Determine the [X, Y] coordinate at the center of the cell enclosing the given text.  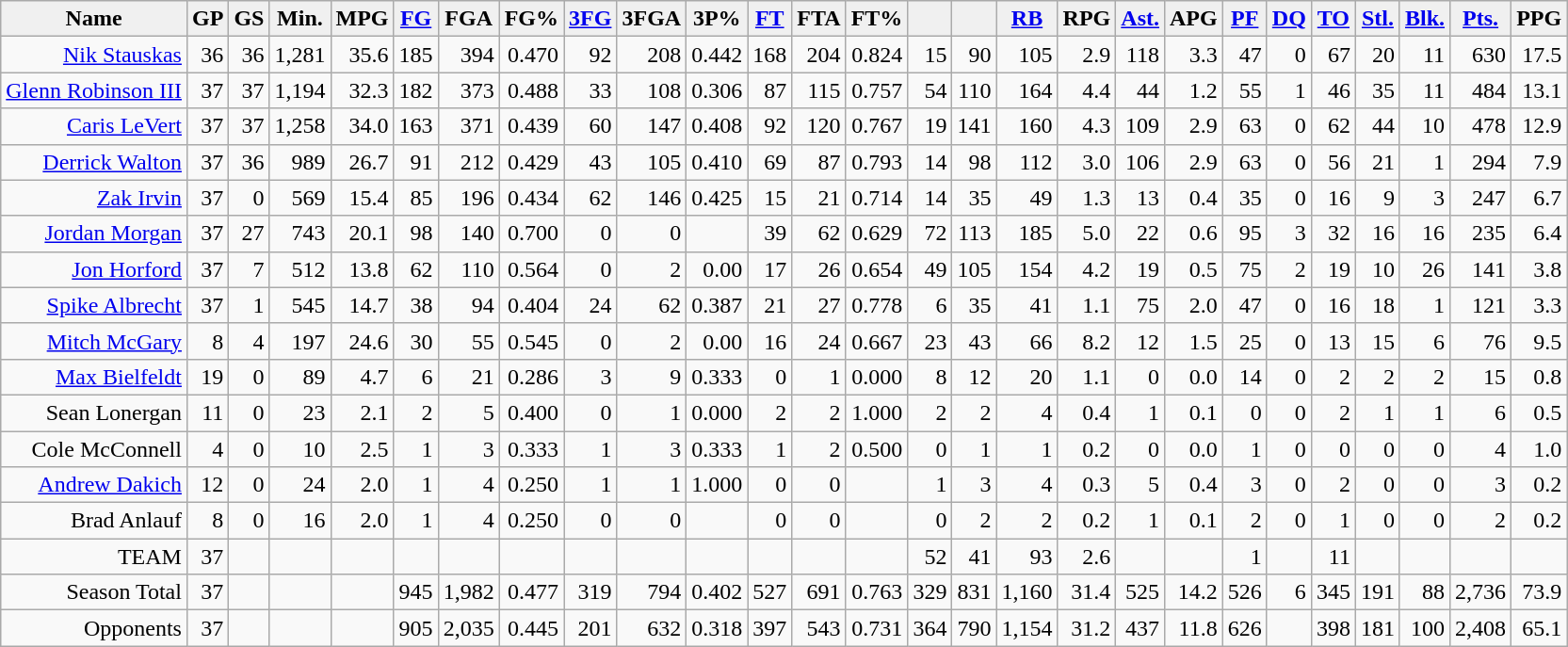
100 [1424, 628]
11.8 [1193, 628]
1.5 [1193, 341]
Season Total [94, 592]
484 [1480, 90]
0.731 [877, 628]
24.6 [362, 341]
9.5 [1539, 341]
Mitch McGary [94, 341]
93 [1026, 557]
543 [819, 628]
106 [1140, 162]
0.445 [531, 628]
0.667 [877, 341]
364 [930, 628]
26.7 [362, 162]
201 [590, 628]
0.793 [877, 162]
0.404 [531, 305]
0.306 [718, 90]
121 [1480, 305]
RB [1026, 19]
989 [299, 162]
Zak Irvin [94, 198]
88 [1424, 592]
35.6 [362, 55]
319 [590, 592]
31.4 [1087, 592]
512 [299, 269]
TO [1334, 19]
32.3 [362, 90]
373 [469, 90]
73.9 [1539, 592]
0.488 [531, 90]
196 [469, 198]
60 [590, 126]
691 [819, 592]
1.3 [1087, 198]
154 [1026, 269]
163 [416, 126]
160 [1026, 126]
Derrick Walton [94, 162]
0.654 [877, 269]
905 [416, 628]
PPG [1539, 19]
0.767 [877, 126]
108 [652, 90]
32 [1334, 234]
Nik Stauskas [94, 55]
0.439 [531, 126]
120 [819, 126]
18 [1377, 305]
371 [469, 126]
437 [1140, 628]
3.8 [1539, 269]
MPG [362, 19]
Pts. [1480, 19]
0.545 [531, 341]
0.6 [1193, 234]
790 [974, 628]
FT [770, 19]
4.2 [1087, 269]
46 [1334, 90]
Max Bielfeldt [94, 377]
7 [249, 269]
52 [930, 557]
12.9 [1539, 126]
Min. [299, 19]
0.564 [531, 269]
0.470 [531, 55]
Andrew Dakich [94, 485]
0.286 [531, 377]
247 [1480, 198]
RPG [1087, 19]
1.2 [1193, 90]
Glenn Robinson III [94, 90]
945 [416, 592]
1,160 [1026, 592]
0.8 [1539, 377]
0.477 [531, 592]
235 [1480, 234]
6.4 [1539, 234]
67 [1334, 55]
0.425 [718, 198]
0.318 [718, 628]
197 [299, 341]
17 [770, 269]
54 [930, 90]
GP [207, 19]
39 [770, 234]
1,154 [1026, 628]
345 [1334, 592]
294 [1480, 162]
545 [299, 305]
0.500 [877, 449]
APG [1193, 19]
Jordan Morgan [94, 234]
4.4 [1087, 90]
FG [416, 19]
94 [469, 305]
0.757 [877, 90]
398 [1334, 628]
0.763 [877, 592]
0.410 [718, 162]
626 [1245, 628]
3.0 [1087, 162]
DQ [1288, 19]
6.7 [1539, 198]
794 [652, 592]
212 [469, 162]
140 [469, 234]
FG% [531, 19]
8.2 [1087, 341]
4.3 [1087, 126]
2,035 [469, 628]
182 [416, 90]
0.429 [531, 162]
0.714 [877, 198]
1,194 [299, 90]
15.4 [362, 198]
115 [819, 90]
FTA [819, 19]
69 [770, 162]
25 [1245, 341]
0.402 [718, 592]
0.408 [718, 126]
17.5 [1539, 55]
0.824 [877, 55]
65.1 [1539, 628]
14.2 [1193, 592]
0.700 [531, 234]
Brad Anlauf [94, 521]
3FG [590, 19]
FT% [877, 19]
1,258 [299, 126]
2,408 [1480, 628]
527 [770, 592]
147 [652, 126]
831 [974, 592]
109 [1140, 126]
30 [416, 341]
2.5 [362, 449]
1.0 [1539, 449]
89 [299, 377]
113 [974, 234]
0.778 [877, 305]
204 [819, 55]
TEAM [94, 557]
20.1 [362, 234]
GS [249, 19]
56 [1334, 162]
Jon Horford [94, 269]
743 [299, 234]
1,281 [299, 55]
2,736 [1480, 592]
66 [1026, 341]
146 [652, 198]
Blk. [1424, 19]
632 [652, 628]
95 [1245, 234]
118 [1140, 55]
76 [1480, 341]
33 [590, 90]
569 [299, 198]
13.8 [362, 269]
22 [1140, 234]
91 [416, 162]
168 [770, 55]
Sean Lonergan [94, 412]
164 [1026, 90]
Ast. [1140, 19]
329 [930, 592]
0.434 [531, 198]
34.0 [362, 126]
Name [94, 19]
Cole McConnell [94, 449]
Spike Albrecht [94, 305]
14.7 [362, 305]
181 [1377, 628]
0.629 [877, 234]
0.3 [1087, 485]
2.6 [1087, 557]
Stl. [1377, 19]
478 [1480, 126]
31.2 [1087, 628]
394 [469, 55]
38 [416, 305]
Caris LeVert [94, 126]
13.1 [1539, 90]
5.0 [1087, 234]
85 [416, 198]
Opponents [94, 628]
PF [1245, 19]
2.1 [362, 412]
191 [1377, 592]
0.400 [531, 412]
208 [652, 55]
0.387 [718, 305]
397 [770, 628]
1,982 [469, 592]
526 [1245, 592]
112 [1026, 162]
FGA [469, 19]
0.442 [718, 55]
3P% [718, 19]
90 [974, 55]
4.7 [362, 377]
630 [1480, 55]
72 [930, 234]
3FGA [652, 19]
525 [1140, 592]
7.9 [1539, 162]
